Capture the cell that displays the provided text and extract its [X, Y] central coordinate. 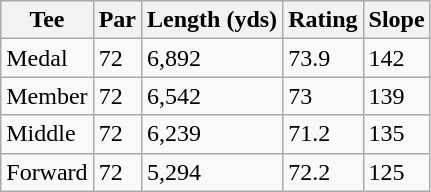
72.2 [323, 172]
125 [396, 172]
139 [396, 96]
Par [117, 20]
135 [396, 134]
Tee [47, 20]
5,294 [212, 172]
Slope [396, 20]
142 [396, 58]
6,892 [212, 58]
73.9 [323, 58]
Member [47, 96]
6,239 [212, 134]
73 [323, 96]
6,542 [212, 96]
Middle [47, 134]
Length (yds) [212, 20]
Medal [47, 58]
Forward [47, 172]
71.2 [323, 134]
Rating [323, 20]
